Capture the cell that displays the provided text and extract its (x, y) central coordinate. 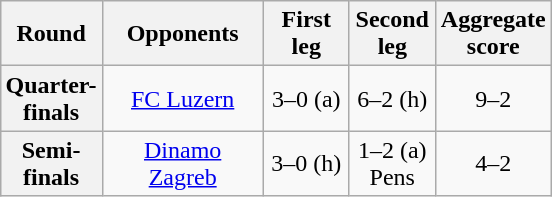
Round (51, 34)
Opponents (182, 34)
9–2 (493, 98)
Second leg (392, 34)
3–0 (h) (306, 164)
Dinamo Zagreb (182, 164)
First leg (306, 34)
4–2 (493, 164)
Semi-finals (51, 164)
1–2 (a) Pens (392, 164)
FC Luzern (182, 98)
Quarter-finals (51, 98)
3–0 (a) (306, 98)
6–2 (h) (392, 98)
Aggregate score (493, 34)
